Detect which cell encompasses the target text, then output its [x, y] center coordinate. 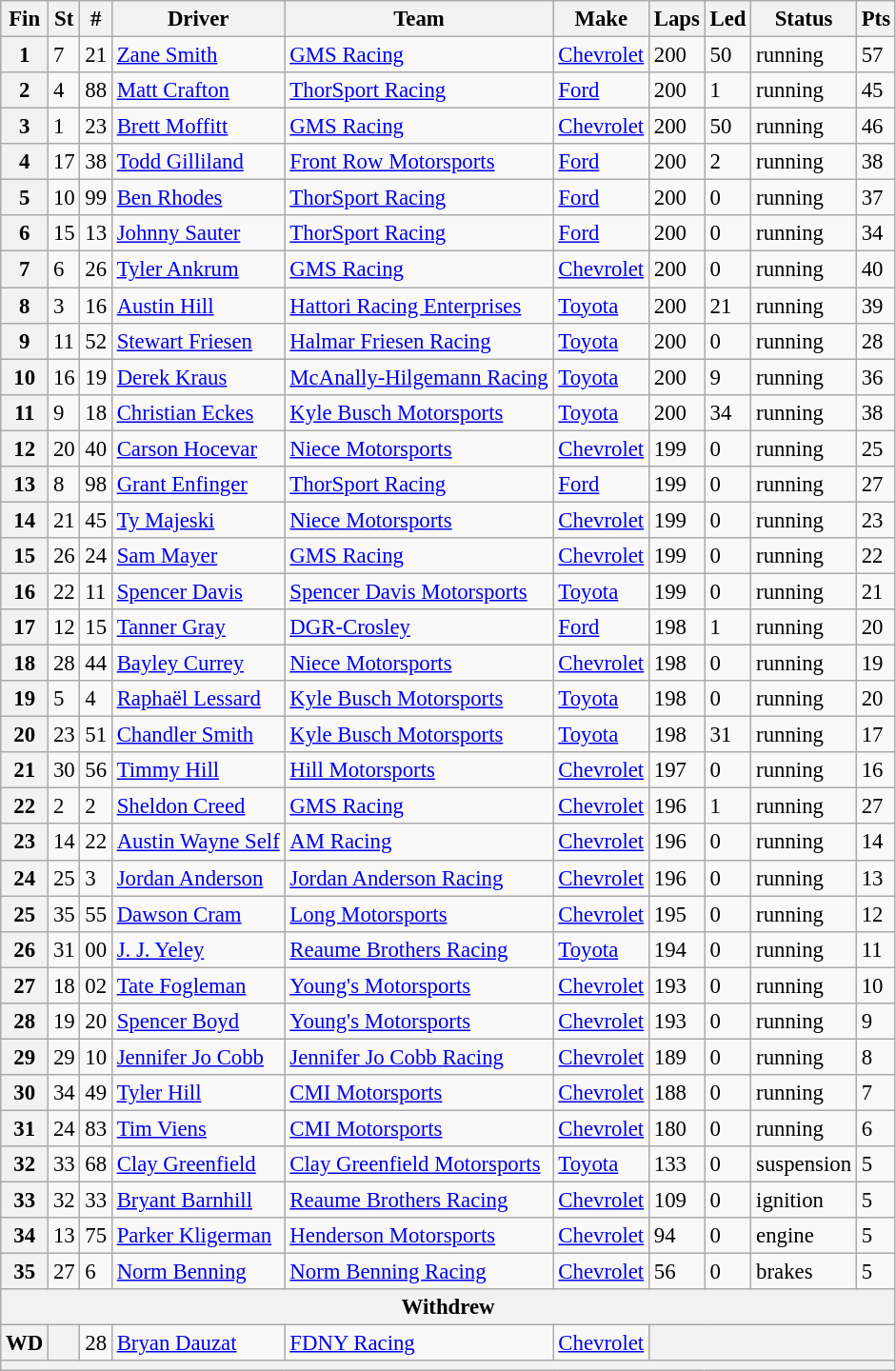
Tim Viens [198, 1128]
ignition [804, 1201]
Spencer Davis Motorsports [419, 591]
75 [95, 1236]
88 [95, 90]
Todd Gilliland [198, 162]
52 [95, 341]
brakes [804, 1272]
83 [95, 1128]
37 [876, 198]
Clay Greenfield [198, 1164]
Long Motorsports [419, 914]
Spencer Boyd [198, 1022]
195 [676, 914]
Bryan Dauzat [198, 1343]
St [65, 19]
194 [676, 949]
Brett Moffitt [198, 127]
DGR-Crosley [419, 627]
FDNY Racing [419, 1343]
197 [676, 770]
Pts [876, 19]
02 [95, 985]
Make [601, 19]
55 [95, 914]
109 [676, 1201]
98 [95, 485]
Christian Eckes [198, 412]
51 [95, 735]
188 [676, 1093]
WD [25, 1343]
Ben Rhodes [198, 198]
44 [95, 664]
Grant Enfinger [198, 485]
Led [727, 19]
Halmar Friesen Racing [419, 341]
Stewart Friesen [198, 341]
Raphaël Lessard [198, 699]
Derek Kraus [198, 377]
Tyler Ankrum [198, 269]
68 [95, 1164]
Sam Mayer [198, 556]
McAnally-Hilgemann Racing [419, 377]
Front Row Motorsports [419, 162]
AM Racing [419, 843]
# [95, 19]
Tate Fogleman [198, 985]
Johnny Sauter [198, 233]
Bryant Barnhill [198, 1201]
Norm Benning [198, 1272]
J. J. Yeley [198, 949]
Jordan Anderson [198, 878]
Austin Hill [198, 306]
39 [876, 306]
Spencer Davis [198, 591]
Carson Hocevar [198, 448]
00 [95, 949]
189 [676, 1057]
Status [804, 19]
Driver [198, 19]
94 [676, 1236]
Sheldon Creed [198, 806]
Norm Benning Racing [419, 1272]
engine [804, 1236]
Fin [25, 19]
46 [876, 127]
Dawson Cram [198, 914]
Chandler Smith [198, 735]
Tyler Hill [198, 1093]
Matt Crafton [198, 90]
Austin Wayne Self [198, 843]
Parker Kligerman [198, 1236]
Jennifer Jo Cobb Racing [419, 1057]
Jennifer Jo Cobb [198, 1057]
Hattori Racing Enterprises [419, 306]
Withdrew [448, 1307]
57 [876, 55]
Zane Smith [198, 55]
99 [95, 198]
36 [876, 377]
Ty Majeski [198, 520]
180 [676, 1128]
Tanner Gray [198, 627]
Jordan Anderson Racing [419, 878]
Clay Greenfield Motorsports [419, 1164]
133 [676, 1164]
49 [95, 1093]
Bayley Currey [198, 664]
Team [419, 19]
Henderson Motorsports [419, 1236]
Laps [676, 19]
Timmy Hill [198, 770]
suspension [804, 1164]
Hill Motorsports [419, 770]
